Identify which cell holds the provided text, then report its (x, y) central coordinate. 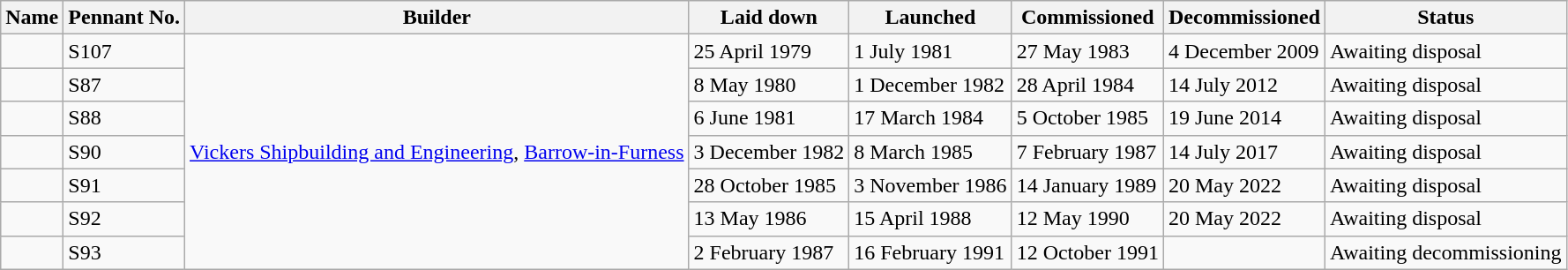
S107 (124, 51)
8 May 1980 (769, 85)
S93 (124, 252)
3 December 1982 (769, 152)
28 October 1985 (769, 185)
8 March 1985 (930, 152)
13 May 1986 (769, 219)
4 December 2009 (1243, 51)
Laid down (769, 18)
14 July 2017 (1243, 152)
17 March 1984 (930, 118)
5 October 1985 (1087, 118)
12 October 1991 (1087, 252)
15 April 1988 (930, 219)
25 April 1979 (769, 51)
Launched (930, 18)
Status (1446, 18)
S90 (124, 152)
12 May 1990 (1087, 219)
2 February 1987 (769, 252)
Vickers Shipbuilding and Engineering, Barrow-in-Furness (437, 152)
19 June 2014 (1243, 118)
S87 (124, 85)
Builder (437, 18)
6 June 1981 (769, 118)
14 July 2012 (1243, 85)
28 April 1984 (1087, 85)
Name (32, 18)
7 February 1987 (1087, 152)
27 May 1983 (1087, 51)
S92 (124, 219)
14 January 1989 (1087, 185)
Decommissioned (1243, 18)
S91 (124, 185)
Commissioned (1087, 18)
16 February 1991 (930, 252)
S88 (124, 118)
1 July 1981 (930, 51)
3 November 1986 (930, 185)
1 December 1982 (930, 85)
Pennant No. (124, 18)
Awaiting decommissioning (1446, 252)
